Scan for the cell matching the given text and deliver its [X, Y] coordinate at center. 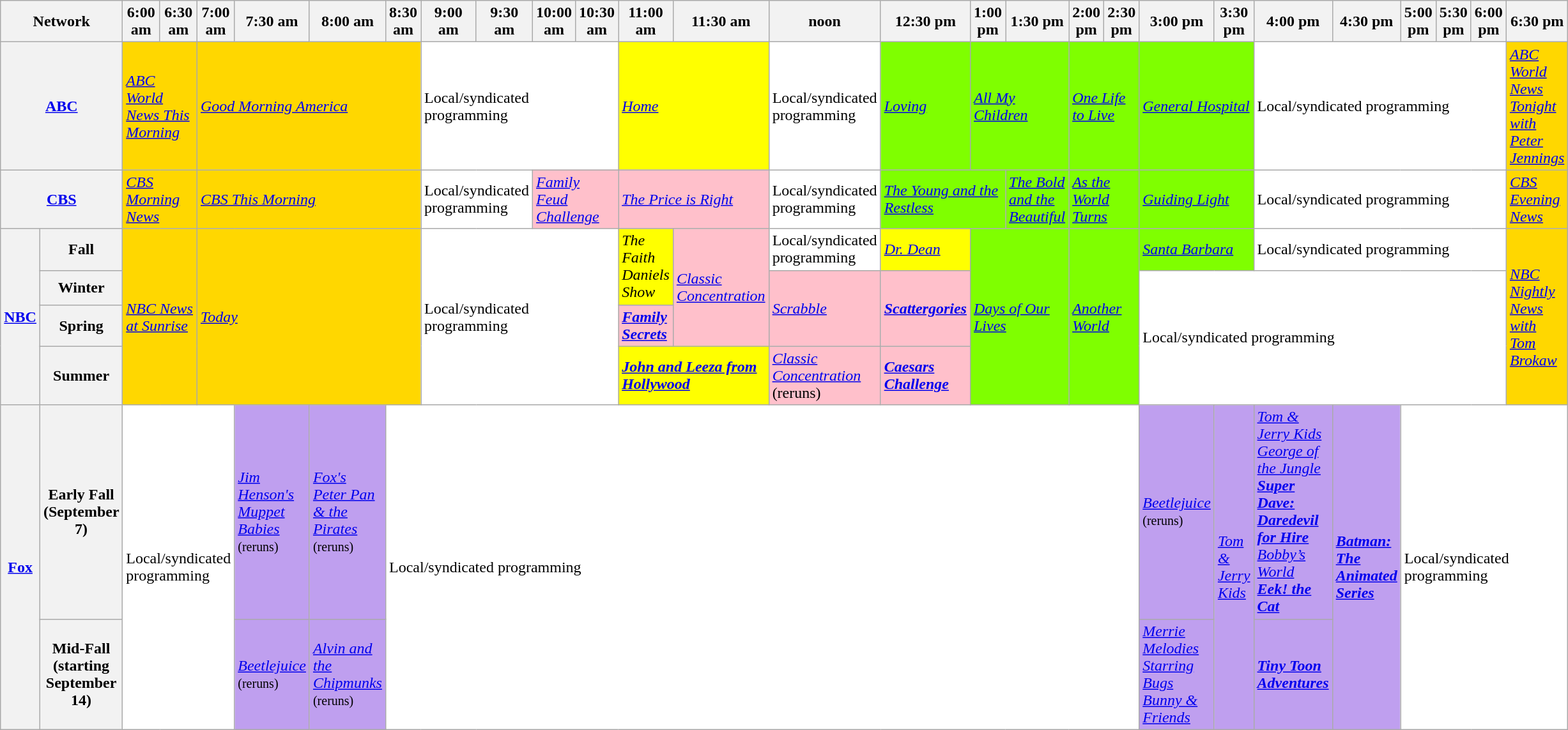
The Price is Right [694, 199]
2:30 pm [1122, 22]
General Hospital [1196, 106]
Fox's Peter Pan & the Pirates (reruns) [348, 512]
Classic Concentration [721, 287]
Tom & Jerry Kids [1234, 567]
ABC World News This Morning [160, 106]
6:30 am [178, 22]
Scattergories [925, 308]
11:00 am [646, 22]
ABC World News Tonight with Peter Jennings [1537, 106]
Merrie Melodies Starring Bugs Bunny & Friends [1177, 674]
10:30 am [597, 22]
1:00 pm [988, 22]
8:30 am [403, 22]
Family Feud Challenge [576, 199]
2:00 pm [1086, 22]
Dr. Dean [925, 249]
The Faith Daniels Show [646, 267]
6:00 pm [1489, 22]
CBS Evening News [1537, 199]
NBC News at Sunrise [160, 317]
ABC [61, 106]
1:30 pm [1038, 22]
12:30 pm [925, 22]
Santa Barbara [1196, 249]
One Life to Live [1104, 106]
Loving [925, 106]
Network [61, 22]
Guiding Light [1196, 199]
NBC [20, 317]
Scrabble [824, 308]
7:30 am [272, 22]
Today [309, 317]
CBS Morning News [160, 199]
NBC Nightly News with Tom Brokaw [1537, 317]
All My Children [1019, 106]
The Young and the Restless [943, 199]
11:30 am [721, 22]
Spring [81, 326]
3:00 pm [1177, 22]
6:30 pm [1537, 22]
Days of Our Lives [1019, 317]
4:30 pm [1366, 22]
10:00 am [555, 22]
Good Morning America [309, 106]
Winter [81, 287]
7:00 am [215, 22]
Fall [81, 249]
8:00 am [348, 22]
Mid-Fall (starting September 14) [81, 674]
Caesars Challenge [925, 376]
Tom & Jerry Kids George of the Jungle Super Dave: Daredevil for Hire Bobby’s World Eek! the Cat [1293, 512]
Batman: The Animated Series [1366, 567]
CBS This Morning [309, 199]
Summer [81, 376]
Home [694, 106]
9:30 am [505, 22]
5:30 pm [1453, 22]
The Bold and the Beautiful [1038, 199]
Another World [1104, 317]
John and Leeza from Hollywood [694, 376]
Fox [20, 567]
Alvin and the Chipmunks (reruns) [348, 674]
9:00 am [449, 22]
Early Fall (September 7) [81, 512]
5:00 pm [1418, 22]
3:30 pm [1234, 22]
6:00 am [141, 22]
noon [824, 22]
Family Secrets [646, 326]
Tiny Toon Adventures [1293, 674]
CBS [61, 199]
4:00 pm [1293, 22]
As the World Turns [1104, 199]
Jim Henson's Muppet Babies (reruns) [272, 512]
Classic Concentration (reruns) [824, 376]
